For the text-containing cell, return its midpoint in (X, Y) coordinate format. 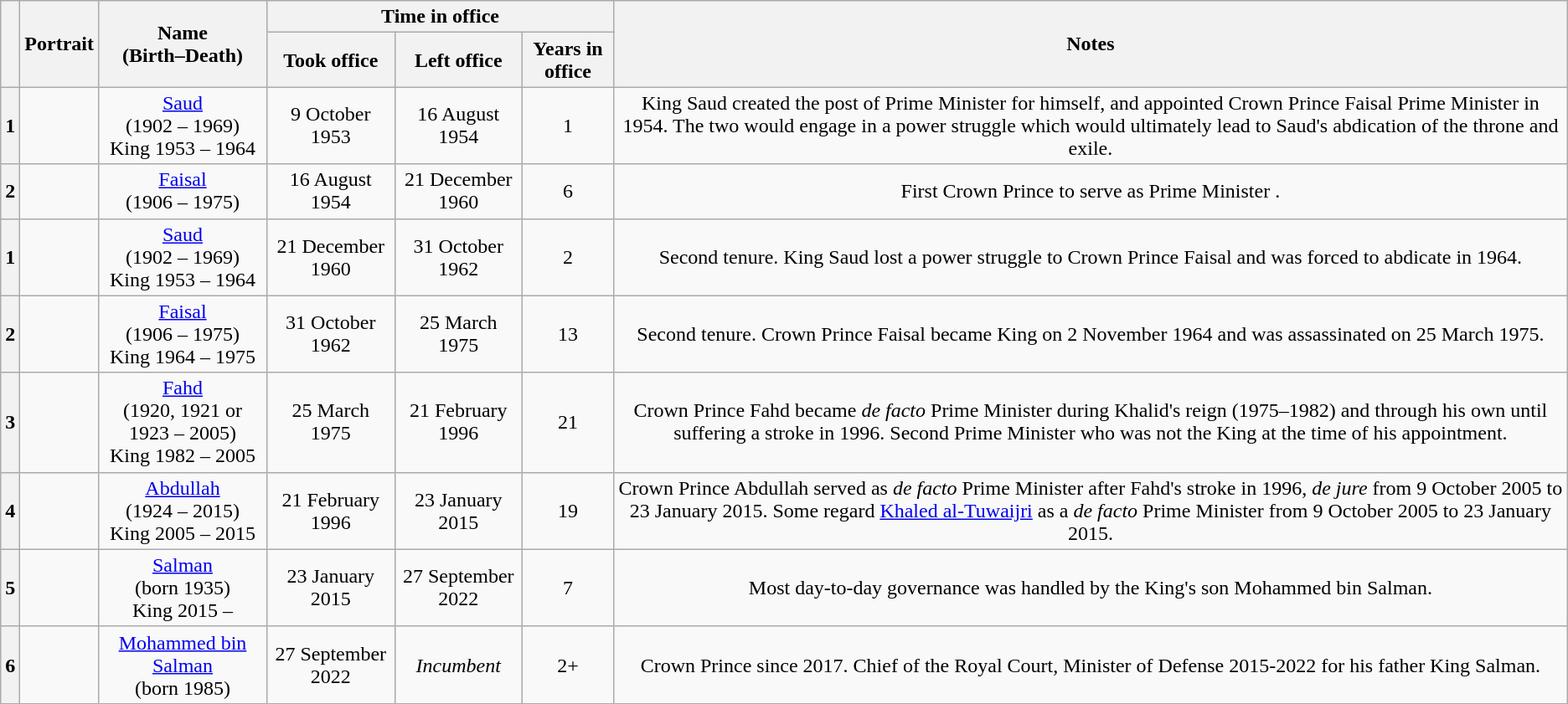
Mohammed bin Salman(born 1985) (183, 665)
Most day-to-day governance was handled by the King's son Mohammed bin Salman. (1091, 588)
2+ (568, 665)
Notes (1091, 44)
Time in office (440, 17)
Salman(born 1935)King 2015 – (183, 588)
Faisal(1906 – 1975)King 1964 – 1975 (183, 334)
Crown Prince since 2017. Chief of the Royal Court, Minister of Defense 2015-2022 for his father King Salman. (1091, 665)
Left office (459, 60)
9 October 1953 (330, 126)
Faisal(1906 – 1975) (183, 191)
19 (568, 511)
21 (568, 422)
Name(Birth–Death) (183, 44)
5 (10, 588)
Took office (330, 60)
Fahd(1920, 1921 or 1923 – 2005)King 1982 – 2005 (183, 422)
Second tenure. Crown Prince Faisal became King on 2 November 1964 and was assassinated on 25 March 1975. (1091, 334)
Years in office (568, 60)
Incumbent (459, 665)
Abdullah(1924 – 2015)King 2005 – 2015 (183, 511)
First Crown Prince to serve as Prime Minister . (1091, 191)
13 (568, 334)
4 (10, 511)
3 (10, 422)
Portrait (59, 44)
Second tenure. King Saud lost a power struggle to Crown Prince Faisal and was forced to abdicate in 1964. (1091, 257)
7 (568, 588)
